Pinpoint the cell where the given text exists, returning its [X, Y] midpoint coordinate. 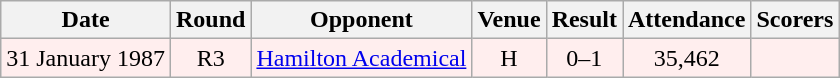
Result [584, 20]
Venue [509, 20]
0–1 [584, 58]
R3 [210, 58]
Date [86, 20]
35,462 [686, 58]
Hamilton Academical [362, 58]
Round [210, 20]
Attendance [686, 20]
H [509, 58]
Opponent [362, 20]
Scorers [795, 20]
31 January 1987 [86, 58]
